Output the [X, Y] coordinate of the center of the cell containing the given text.  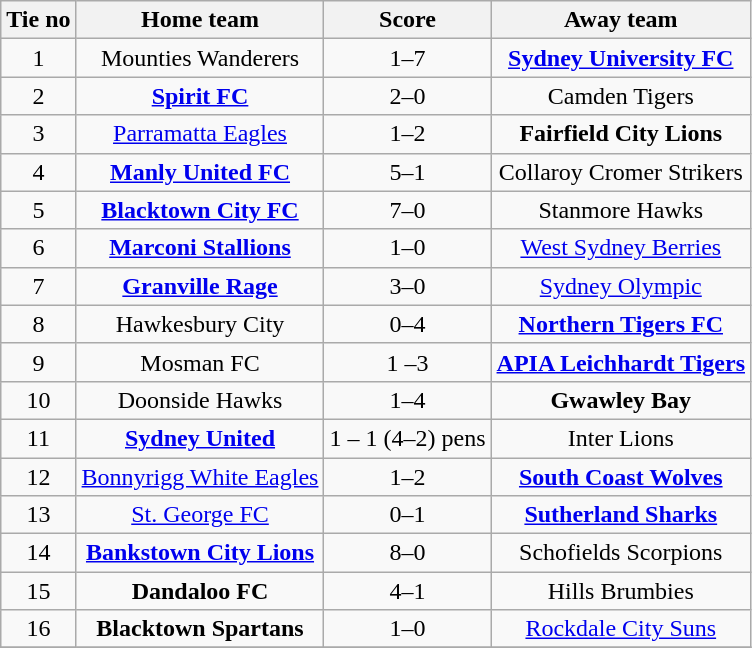
Schofields Scorpions [621, 553]
0–1 [408, 515]
1–4 [408, 400]
3 [38, 134]
Marconi Stallions [200, 248]
1 –3 [408, 362]
Hills Brumbies [621, 591]
Collaroy Cromer Strikers [621, 172]
2–0 [408, 96]
11 [38, 438]
Bonnyrigg White Eagles [200, 477]
10 [38, 400]
South Coast Wolves [621, 477]
1 – 1 (4–2) pens [408, 438]
Tie no [38, 20]
1–7 [408, 58]
12 [38, 477]
13 [38, 515]
8 [38, 324]
2 [38, 96]
0–4 [408, 324]
9 [38, 362]
Manly United FC [200, 172]
7 [38, 286]
Fairfield City Lions [621, 134]
Sydney United [200, 438]
5–1 [408, 172]
8–0 [408, 553]
16 [38, 629]
Northern Tigers FC [621, 324]
Inter Lions [621, 438]
Sutherland Sharks [621, 515]
Home team [200, 20]
Rockdale City Suns [621, 629]
5 [38, 210]
Spirit FC [200, 96]
15 [38, 591]
Camden Tigers [621, 96]
Doonside Hawks [200, 400]
Mounties Wanderers [200, 58]
Stanmore Hawks [621, 210]
Sydney University FC [621, 58]
1 [38, 58]
Dandaloo FC [200, 591]
Sydney Olympic [621, 286]
Bankstown City Lions [200, 553]
4 [38, 172]
Blacktown Spartans [200, 629]
Granville Rage [200, 286]
Parramatta Eagles [200, 134]
APIA Leichhardt Tigers [621, 362]
14 [38, 553]
Hawkesbury City [200, 324]
6 [38, 248]
Away team [621, 20]
Mosman FC [200, 362]
3–0 [408, 286]
4–1 [408, 591]
West Sydney Berries [621, 248]
Gwawley Bay [621, 400]
St. George FC [200, 515]
Blacktown City FC [200, 210]
7–0 [408, 210]
Score [408, 20]
